Locate the cell with the specified text and output its (x, y) center coordinate. 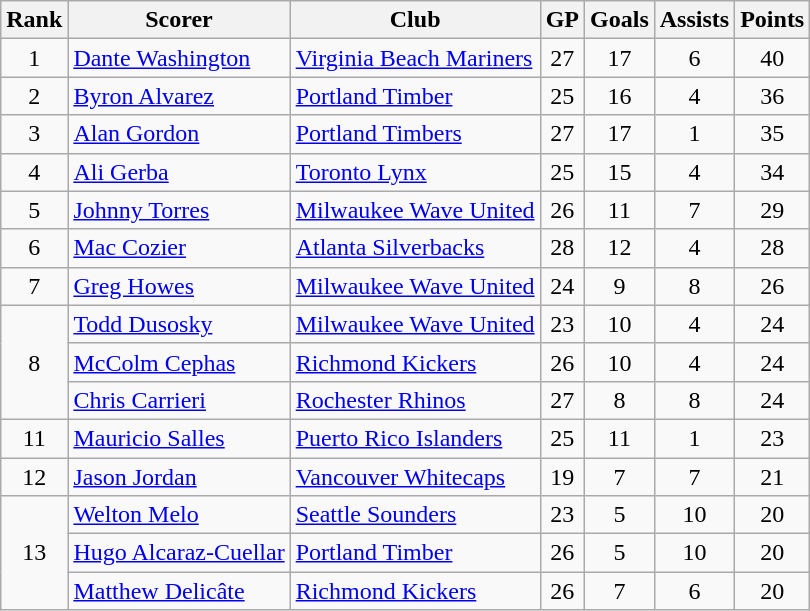
Virginia Beach Mariners (415, 58)
Club (415, 20)
Rank (34, 20)
Todd Dusosky (179, 324)
McColm Cephas (179, 362)
16 (620, 96)
15 (620, 172)
Scorer (179, 20)
Johnny Torres (179, 210)
9 (620, 286)
Chris Carrieri (179, 400)
Puerto Rico Islanders (415, 438)
40 (772, 58)
36 (772, 96)
Points (772, 20)
Rochester Rhinos (415, 400)
Welton Melo (179, 515)
Alan Gordon (179, 134)
Hugo Alcaraz-Cuellar (179, 553)
21 (772, 477)
Atlanta Silverbacks (415, 248)
29 (772, 210)
Mac Cozier (179, 248)
Byron Alvarez (179, 96)
Dante Washington (179, 58)
Assists (694, 20)
2 (34, 96)
13 (34, 553)
19 (562, 477)
Toronto Lynx (415, 172)
Mauricio Salles (179, 438)
34 (772, 172)
Ali Gerba (179, 172)
Jason Jordan (179, 477)
35 (772, 134)
Portland Timbers (415, 134)
Greg Howes (179, 286)
3 (34, 134)
Matthew Delicâte (179, 591)
GP (562, 20)
Seattle Sounders (415, 515)
Goals (620, 20)
Vancouver Whitecaps (415, 477)
